Extract the [x, y] coordinate from the center of the cell holding the provided text.  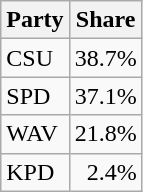
2.4% [106, 172]
Share [106, 20]
WAV [35, 134]
CSU [35, 58]
KPD [35, 172]
Party [35, 20]
SPD [35, 96]
38.7% [106, 58]
21.8% [106, 134]
37.1% [106, 96]
